Provide the (x, y) coordinate of the cell's center where the given text is located.  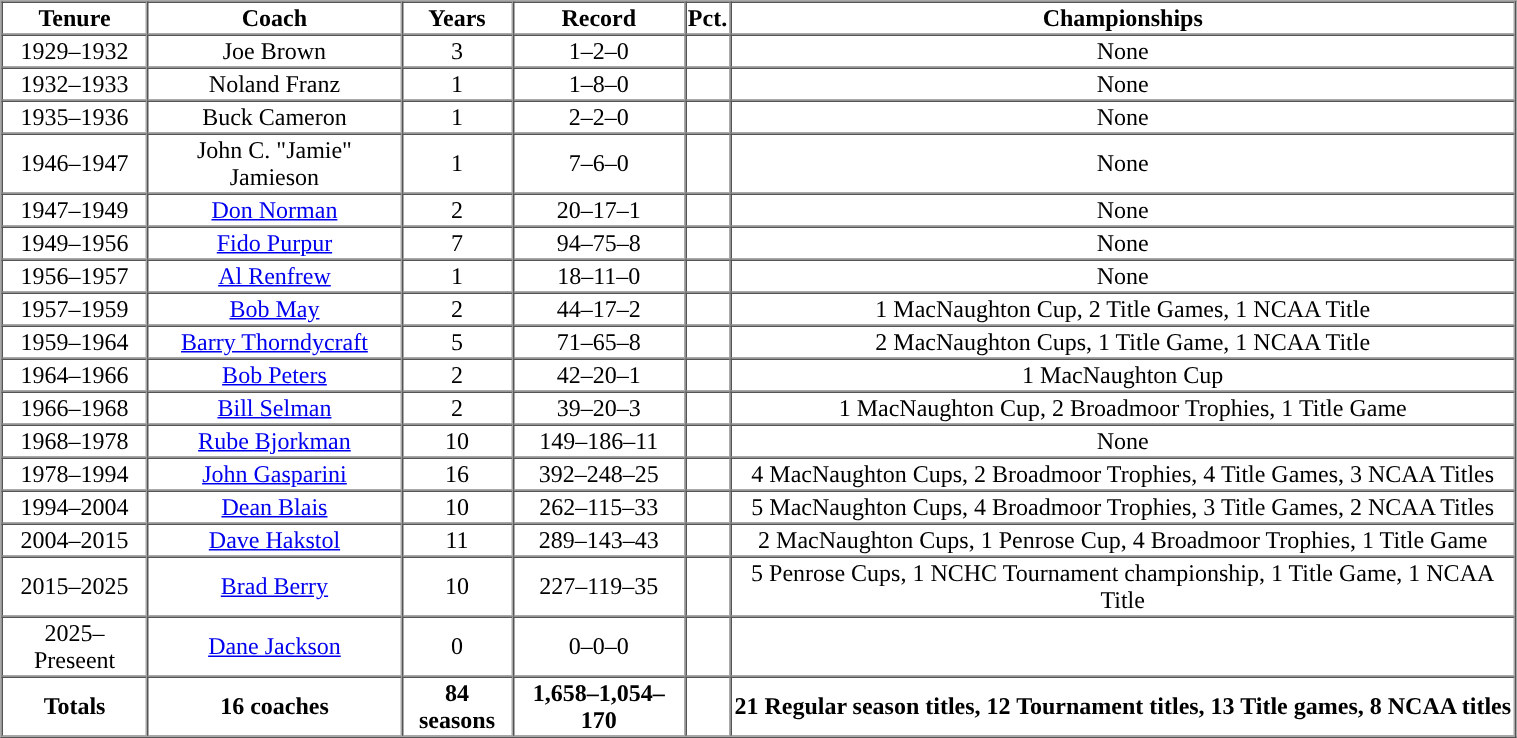
Record (599, 18)
0 (456, 646)
John C. "Jamie" Jamieson (275, 164)
1946–1947 (75, 164)
Buck Cameron (275, 116)
1 MacNaughton Cup, 2 Broadmoor Trophies, 1 Title Game (1122, 408)
2004–2015 (75, 540)
5 Penrose Cups, 1 NCHC Tournament championship, 1 Title Game, 1 NCAA Title (1122, 586)
21 Regular season titles, 12 Tournament titles, 13 Title games, 8 NCAA titles (1122, 706)
1964–1966 (75, 374)
7 (456, 242)
Joe Brown (275, 50)
Pct. (708, 18)
1947–1949 (75, 210)
1 MacNaughton Cup (1122, 374)
1–2–0 (599, 50)
1,658–1,054–170 (599, 706)
1932–1933 (75, 84)
3 (456, 50)
Don Norman (275, 210)
16 (456, 474)
5 MacNaughton Cups, 4 Broadmoor Trophies, 3 Title Games, 2 NCAA Titles (1122, 506)
1978–1994 (75, 474)
1 MacNaughton Cup, 2 Title Games, 1 NCAA Title (1122, 308)
1968–1978 (75, 440)
1966–1968 (75, 408)
94–75–8 (599, 242)
149–186–11 (599, 440)
262–115–33 (599, 506)
42–20–1 (599, 374)
44–17–2 (599, 308)
Coach (275, 18)
0–0–0 (599, 646)
2015–2025 (75, 586)
Rube Bjorkman (275, 440)
Bill Selman (275, 408)
5 (456, 342)
Al Renfrew (275, 276)
289–143–43 (599, 540)
1935–1936 (75, 116)
John Gasparini (275, 474)
18–11–0 (599, 276)
Brad Berry (275, 586)
11 (456, 540)
Championships (1122, 18)
Fido Purpur (275, 242)
2 MacNaughton Cups, 1 Penrose Cup, 4 Broadmoor Trophies, 1 Title Game (1122, 540)
1994–2004 (75, 506)
Tenure (75, 18)
2 MacNaughton Cups, 1 Title Game, 1 NCAA Title (1122, 342)
1929–1932 (75, 50)
20–17–1 (599, 210)
16 coaches (275, 706)
1957–1959 (75, 308)
Bob Peters (275, 374)
1–8–0 (599, 84)
227–119–35 (599, 586)
2025–Preseent (75, 646)
7–6–0 (599, 164)
1959–1964 (75, 342)
71–65–8 (599, 342)
Dave Hakstol (275, 540)
Noland Franz (275, 84)
Barry Thorndycraft (275, 342)
Dane Jackson (275, 646)
39–20–3 (599, 408)
Years (456, 18)
Dean Blais (275, 506)
84 seasons (456, 706)
1949–1956 (75, 242)
4 MacNaughton Cups, 2 Broadmoor Trophies, 4 Title Games, 3 NCAA Titles (1122, 474)
Bob May (275, 308)
392–248–25 (599, 474)
2–2–0 (599, 116)
Totals (75, 706)
1956–1957 (75, 276)
